Scan for the cell matching the given text and deliver its (X, Y) coordinate at center. 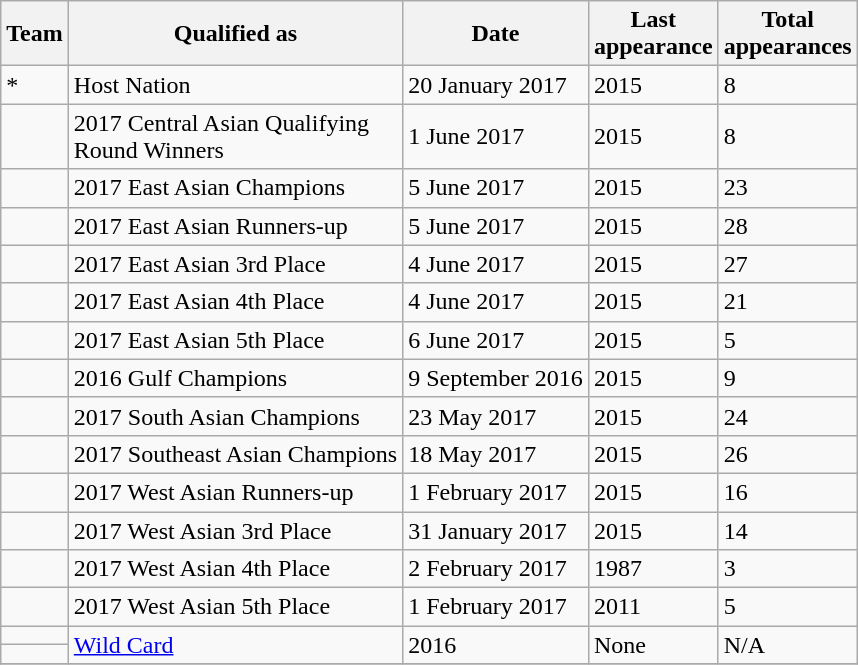
None (653, 645)
18 May 2017 (496, 454)
28 (788, 226)
27 (788, 264)
2017 West Asian 3rd Place (235, 531)
Qualified as (235, 34)
2017 West Asian 4th Place (235, 569)
21 (788, 302)
2017 Southeast Asian Champions (235, 454)
2 February 2017 (496, 569)
20 January 2017 (496, 85)
6 June 2017 (496, 340)
2017 South Asian Champions (235, 416)
2017 West Asian 5th Place (235, 607)
14 (788, 531)
* (35, 85)
2017 East Asian 4th Place (235, 302)
2017 East Asian 5th Place (235, 340)
N/A (788, 645)
2017 West Asian Runners-up (235, 492)
2016 Gulf Champions (235, 378)
31 January 2017 (496, 531)
1 June 2017 (496, 136)
23 May 2017 (496, 416)
24 (788, 416)
2011 (653, 607)
2016 (496, 645)
2017 East Asian 3rd Place (235, 264)
2017 East Asian Runners-up (235, 226)
Totalappearances (788, 34)
1987 (653, 569)
2017 East Asian Champions (235, 188)
23 (788, 188)
16 (788, 492)
Team (35, 34)
9 September 2016 (496, 378)
26 (788, 454)
3 (788, 569)
Lastappearance (653, 34)
2017 Central Asian Qualifying Round Winners (235, 136)
Host Nation (235, 85)
9 (788, 378)
Wild Card (235, 645)
Date (496, 34)
